Capture the cell that displays the provided text and extract its [X, Y] central coordinate. 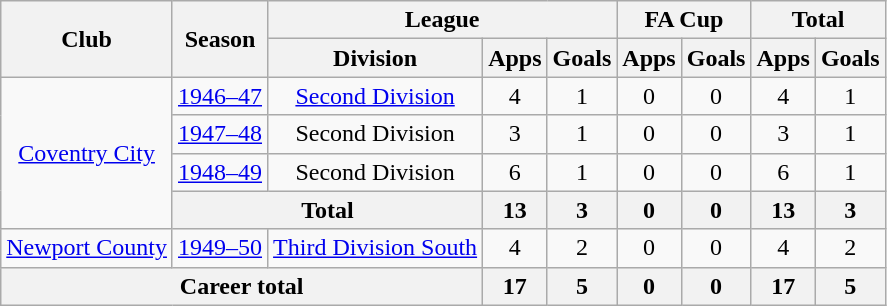
Club [87, 39]
Season [220, 39]
Career total [242, 286]
1946–47 [220, 96]
Coventry City [87, 153]
Third Division South [376, 248]
Newport County [87, 248]
Division [376, 58]
League [442, 20]
1947–48 [220, 134]
FA Cup [684, 20]
1949–50 [220, 248]
1948–49 [220, 172]
